Find where the given text appears and provide that cell's center as [x, y] coordinate. 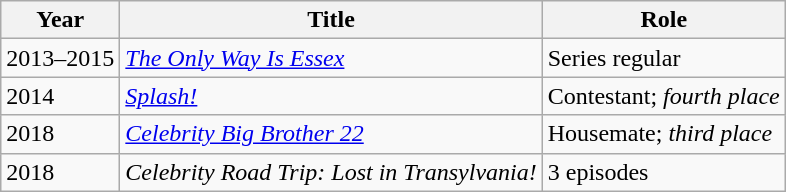
Splash! [331, 96]
Role [664, 20]
2014 [60, 96]
3 episodes [664, 172]
Title [331, 20]
Contestant; fourth place [664, 96]
Celebrity Big Brother 22 [331, 134]
2013–2015 [60, 58]
Housemate; third place [664, 134]
Series regular [664, 58]
Celebrity Road Trip: Lost in Transylvania! [331, 172]
Year [60, 20]
The Only Way Is Essex [331, 58]
